Detect which cell encompasses the target text, then output its [x, y] center coordinate. 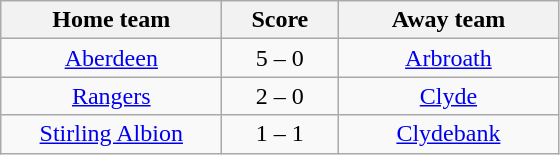
Score [280, 20]
5 – 0 [280, 58]
1 – 1 [280, 134]
Stirling Albion [112, 134]
Clydebank [448, 134]
Aberdeen [112, 58]
Clyde [448, 96]
2 – 0 [280, 96]
Away team [448, 20]
Arbroath [448, 58]
Home team [112, 20]
Rangers [112, 96]
